Capture the cell that displays the provided text and extract its (X, Y) central coordinate. 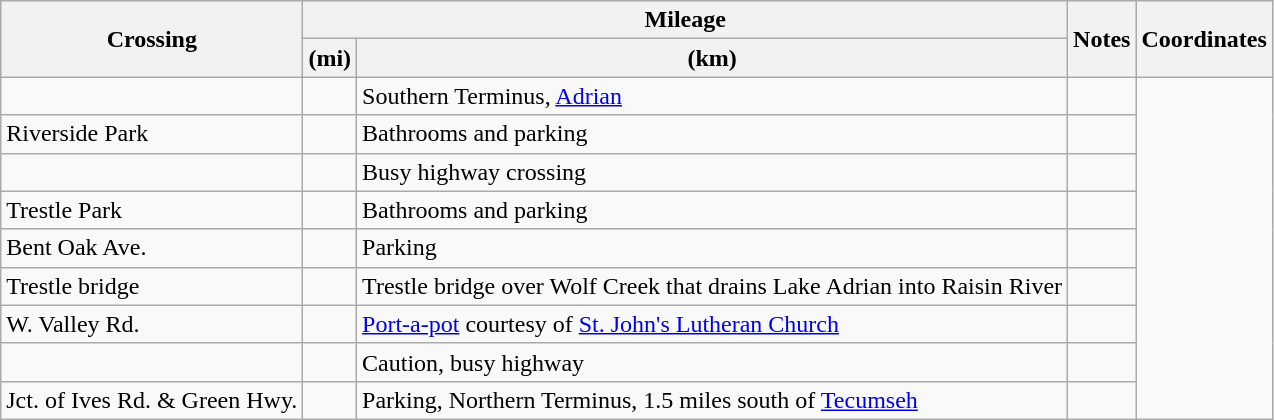
Caution, busy highway (712, 362)
Trestle bridge (152, 286)
Crossing (152, 39)
Bent Oak Ave. (152, 248)
(km) (712, 58)
W. Valley Rd. (152, 324)
Busy highway crossing (712, 172)
Coordinates (1204, 39)
Southern Terminus, Adrian (712, 96)
Mileage (686, 20)
(mi) (330, 58)
Riverside Park (152, 134)
Trestle bridge over Wolf Creek that drains Lake Adrian into Raisin River (712, 286)
Trestle Park (152, 210)
Port-a-pot courtesy of St. John's Lutheran Church (712, 324)
Parking (712, 248)
Parking, Northern Terminus, 1.5 miles south of Tecumseh (712, 400)
Notes (1102, 39)
Jct. of Ives Rd. & Green Hwy. (152, 400)
